Return (X, Y) of the center of cell containing provided text 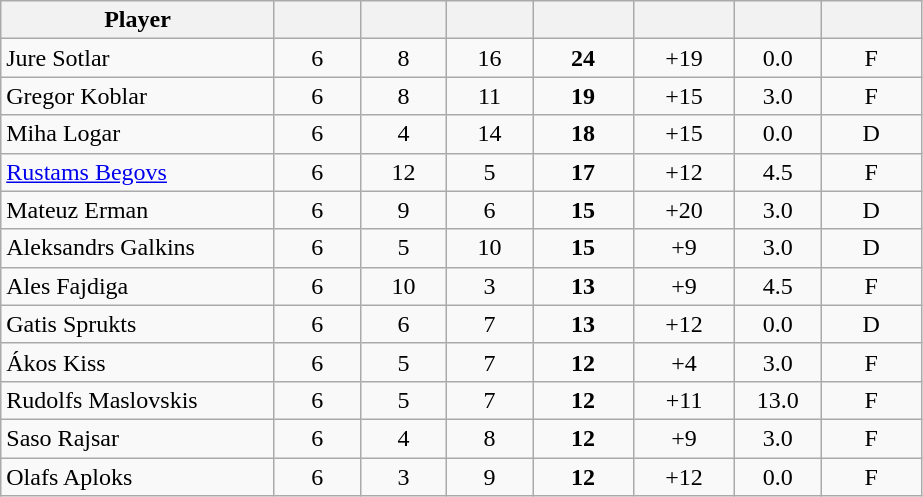
13.0 (778, 400)
11 (489, 96)
24 (582, 58)
+20 (684, 210)
Jure Sotlar (138, 58)
Rudolfs Maslovskis (138, 400)
+11 (684, 400)
Ákos Kiss (138, 362)
Aleksandrs Galkins (138, 248)
19 (582, 96)
Rustams Begovs (138, 172)
17 (582, 172)
+4 (684, 362)
Gatis Sprukts (138, 324)
Olafs Aploks (138, 477)
Player (138, 20)
Saso Rajsar (138, 438)
16 (489, 58)
14 (489, 134)
Miha Logar (138, 134)
Gregor Koblar (138, 96)
18 (582, 134)
Mateuz Erman (138, 210)
+19 (684, 58)
Ales Fajdiga (138, 286)
